From the cell containing the given text, extract its center point as (X, Y) coordinate. 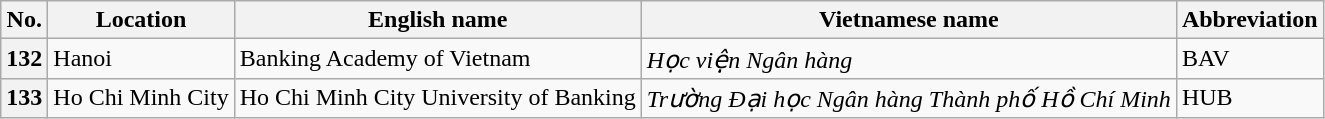
Trường Đại học Ngân hàng Thành phố Hồ Chí Minh (908, 98)
Ho Chi Minh City University of Banking (438, 98)
BAV (1250, 59)
133 (24, 98)
No. (24, 20)
English name (438, 20)
Abbreviation (1250, 20)
Banking Academy of Vietnam (438, 59)
Ho Chi Minh City (141, 98)
Hanoi (141, 59)
Vietnamese name (908, 20)
132 (24, 59)
HUB (1250, 98)
Location (141, 20)
Học viện Ngân hàng (908, 59)
